Identify which cell holds the provided text, then report its (X, Y) central coordinate. 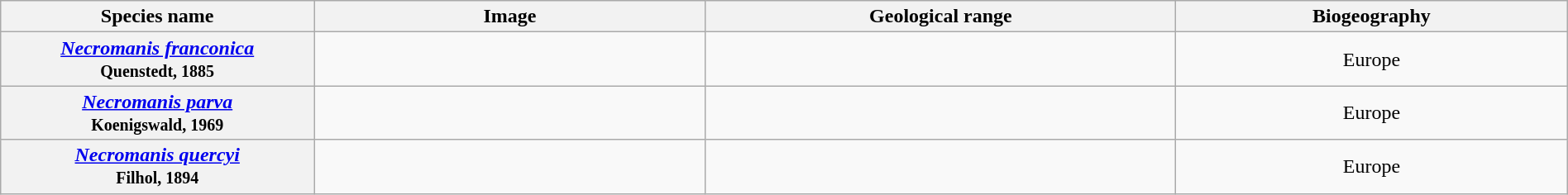
Necromanis parvaKoenigswald, 1969 (157, 112)
Biogeography (1372, 17)
Species name (157, 17)
Necromanis quercyiFilhol, 1894 (157, 167)
Geological range (940, 17)
Necromanis franconicaQuenstedt, 1885 (157, 59)
Image (510, 17)
